Extract the (x, y) coordinate from the center of the cell holding the provided text.  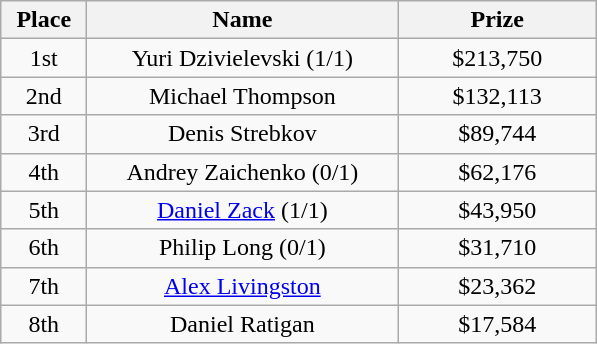
Philip Long (0/1) (242, 248)
$17,584 (498, 324)
3rd (44, 134)
$132,113 (498, 96)
2nd (44, 96)
1st (44, 58)
Michael Thompson (242, 96)
$31,710 (498, 248)
8th (44, 324)
Daniel Ratigan (242, 324)
Daniel Zack (1/1) (242, 210)
Andrey Zaichenko (0/1) (242, 172)
Place (44, 20)
$62,176 (498, 172)
$43,950 (498, 210)
7th (44, 286)
Prize (498, 20)
Yuri Dzivielevski (1/1) (242, 58)
$213,750 (498, 58)
$89,744 (498, 134)
Alex Livingston (242, 286)
6th (44, 248)
5th (44, 210)
Name (242, 20)
Denis Strebkov (242, 134)
4th (44, 172)
$23,362 (498, 286)
